From the cell containing the given text, extract its center point as [x, y] coordinate. 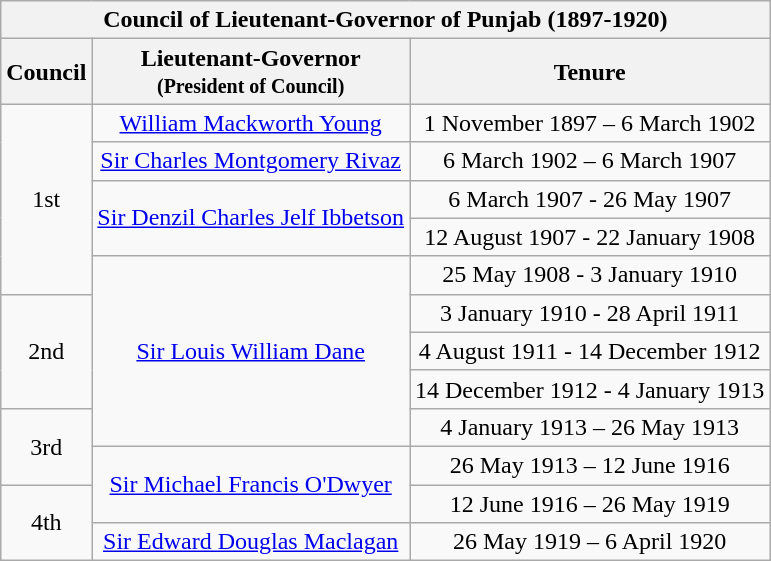
Sir Charles Montgomery Rivaz [251, 161]
14 December 1912 - 4 January 1913 [590, 389]
1 November 1897 – 6 March 1902 [590, 123]
6 March 1907 - 26 May 1907 [590, 199]
4th [46, 522]
1st [46, 199]
26 May 1913 – 12 June 1916 [590, 465]
4 August 1911 - 14 December 1912 [590, 351]
William Mackworth Young [251, 123]
26 May 1919 – 6 April 1920 [590, 542]
Council [46, 72]
Tenure [590, 72]
3 January 1910 - 28 April 1911 [590, 313]
Council of Lieutenant-Governor of Punjab (1897-1920) [386, 20]
4 January 1913 – 26 May 1913 [590, 427]
Sir Denzil Charles Jelf Ibbetson [251, 218]
Sir Louis William Dane [251, 351]
Sir Michael Francis O'Dwyer [251, 484]
25 May 1908 - 3 January 1910 [590, 275]
6 March 1902 – 6 March 1907 [590, 161]
2nd [46, 351]
3rd [46, 446]
12 June 1916 – 26 May 1919 [590, 503]
Sir Edward Douglas Maclagan [251, 542]
Lieutenant-Governor(President of Council) [251, 72]
12 August 1907 - 22 January 1908 [590, 237]
